Detect which cell encompasses the target text, then output its [X, Y] center coordinate. 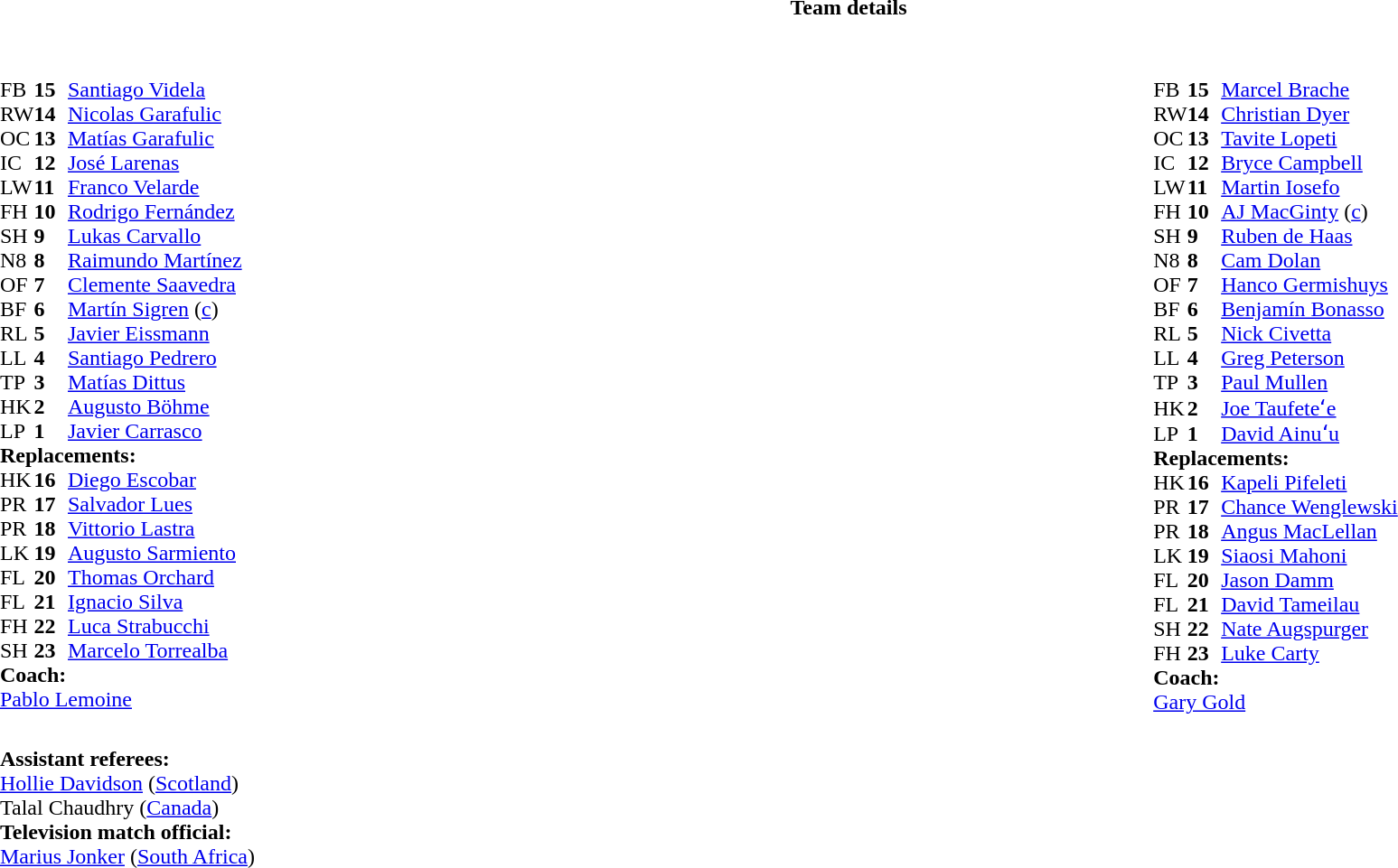
David Tameilau [1309, 605]
Martín Sigren (c) [155, 309]
Benjamín Bonasso [1309, 309]
Matías Dittus [155, 383]
Ignacio Silva [155, 602]
José Larenas [155, 163]
Luca Strabucchi [155, 627]
Jason Damm [1309, 580]
Franco Velarde [155, 188]
Nate Augspurger [1309, 629]
Javier Carrasco [155, 432]
Gary Gold [1276, 703]
Lukas Carvallo [155, 237]
Santiago Pedrero [155, 358]
Santiago Videla [155, 90]
Matías Garafulic [155, 139]
Christian Dyer [1309, 114]
Bryce Campbell [1309, 163]
Clemente Saavedra [155, 285]
Salvador Lues [155, 504]
Hanco Germishuys [1309, 285]
Vittorio Lastra [155, 529]
Paul Mullen [1309, 383]
Martin Iosefo [1309, 188]
Javier Eissmann [155, 334]
Chance Wenglewski [1309, 508]
Raimundo Martínez [155, 260]
Diego Escobar [155, 481]
Angus MacLellan [1309, 531]
Augusto Böhme [155, 406]
Joe Taufeteʻe [1309, 407]
AJ MacGinty (c) [1309, 211]
Ruben de Haas [1309, 237]
Pablo Lemoine [121, 699]
Cam Dolan [1309, 260]
Siaosi Mahoni [1309, 556]
Marcel Brache [1309, 90]
Thomas Orchard [155, 578]
Tavite Lopeti [1309, 139]
Greg Peterson [1309, 358]
Nicolas Garafulic [155, 114]
Kapeli Pifeleti [1309, 482]
Marcelo Torrealba [155, 650]
David Ainuʻu [1309, 434]
Nick Civetta [1309, 334]
Rodrigo Fernández [155, 211]
Luke Carty [1309, 654]
Augusto Sarmiento [155, 553]
